Locate the cell with the specified text and output its (X, Y) center coordinate. 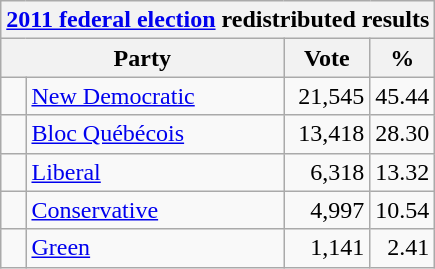
21,545 (327, 96)
Bloc Québécois (155, 134)
28.30 (402, 134)
Liberal (155, 172)
Green (155, 248)
13.32 (402, 172)
% (402, 58)
2011 federal election redistributed results (218, 20)
13,418 (327, 134)
1,141 (327, 248)
Conservative (155, 210)
2.41 (402, 248)
Party (142, 58)
45.44 (402, 96)
Vote (327, 58)
10.54 (402, 210)
New Democratic (155, 96)
4,997 (327, 210)
6,318 (327, 172)
